Determine the [X, Y] coordinate at the center of the cell enclosing the given text.  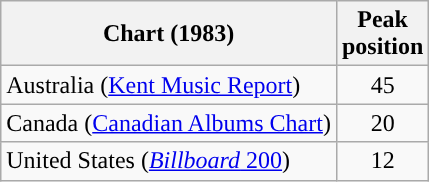
United States (Billboard 200) [169, 161]
Canada (Canadian Albums Chart) [169, 123]
12 [382, 161]
Peakposition [382, 34]
Chart (1983) [169, 34]
Australia (Kent Music Report) [169, 85]
45 [382, 85]
20 [382, 123]
